From the cell containing the given text, extract its center point as (X, Y) coordinate. 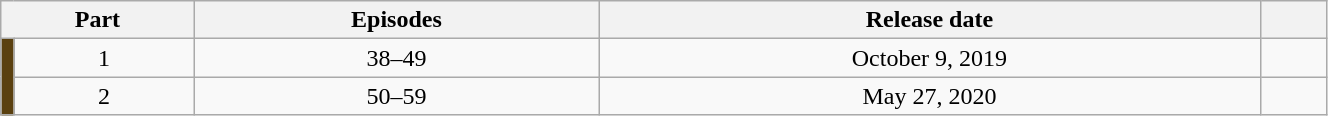
Release date (930, 20)
1 (104, 58)
Episodes (396, 20)
50–59 (396, 96)
Part (98, 20)
October 9, 2019 (930, 58)
38–49 (396, 58)
2 (104, 96)
May 27, 2020 (930, 96)
